Scan for the cell matching the given text and deliver its [X, Y] coordinate at center. 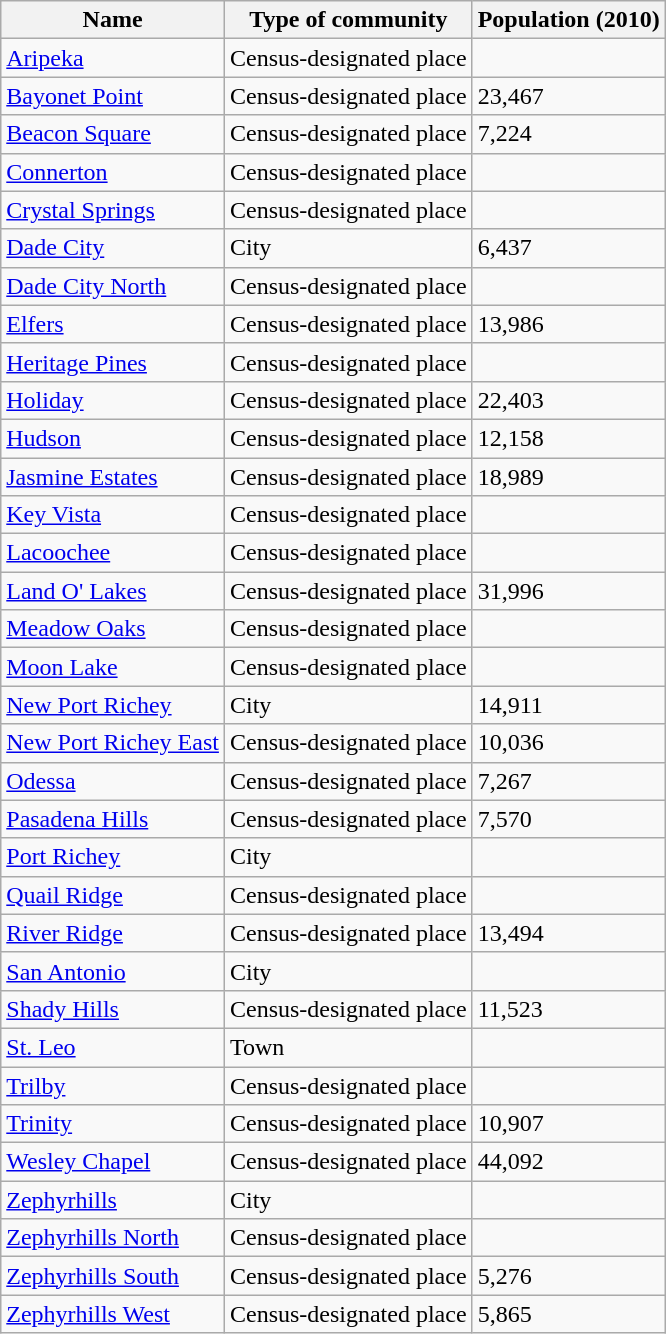
Hudson [113, 438]
Jasmine Estates [113, 477]
Land O' Lakes [113, 591]
Lacoochee [113, 553]
12,158 [568, 438]
Beacon Square [113, 134]
Crystal Springs [113, 210]
Shady Hills [113, 1009]
5,865 [568, 1314]
13,986 [568, 324]
22,403 [568, 400]
Zephyrhills [113, 1200]
10,036 [568, 743]
Elfers [113, 324]
Port Richey [113, 857]
Zephyrhills West [113, 1314]
Heritage Pines [113, 362]
Odessa [113, 781]
11,523 [568, 1009]
44,092 [568, 1162]
Dade City North [113, 286]
Type of community [348, 20]
River Ridge [113, 933]
Bayonet Point [113, 96]
Key Vista [113, 515]
Aripeka [113, 58]
7,224 [568, 134]
Name [113, 20]
Pasadena Hills [113, 819]
Zephyrhills North [113, 1238]
7,267 [568, 781]
Meadow Oaks [113, 629]
Population (2010) [568, 20]
Trilby [113, 1085]
Moon Lake [113, 667]
5,276 [568, 1276]
18,989 [568, 477]
13,494 [568, 933]
23,467 [568, 96]
Quail Ridge [113, 895]
7,570 [568, 819]
Holiday [113, 400]
Wesley Chapel [113, 1162]
New Port Richey East [113, 743]
New Port Richey [113, 705]
Town [348, 1047]
Dade City [113, 248]
31,996 [568, 591]
10,907 [568, 1124]
St. Leo [113, 1047]
San Antonio [113, 971]
Trinity [113, 1124]
14,911 [568, 705]
Connerton [113, 172]
6,437 [568, 248]
Zephyrhills South [113, 1276]
